Return the [X, Y] coordinate for the center point of the cell that contains the specified text.  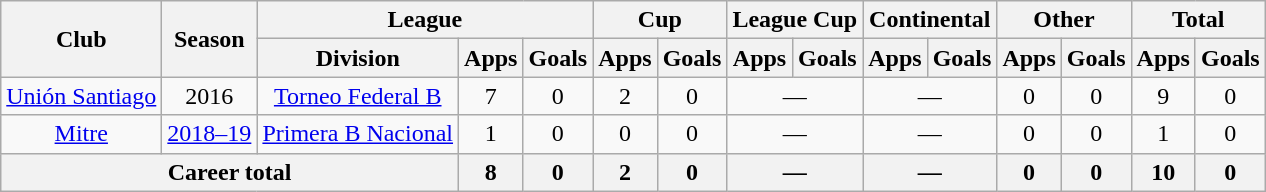
Cup [660, 20]
2018–19 [210, 134]
Club [82, 39]
Other [1064, 20]
Division [358, 58]
Career total [230, 172]
Season [210, 39]
Continental [930, 20]
2016 [210, 96]
Torneo Federal B [358, 96]
Unión Santiago [82, 96]
Mitre [82, 134]
Primera B Nacional [358, 134]
League [425, 20]
League Cup [795, 20]
10 [1163, 172]
9 [1163, 96]
Total [1198, 20]
8 [491, 172]
7 [491, 96]
